Detect which cell encompasses the target text, then output its [x, y] center coordinate. 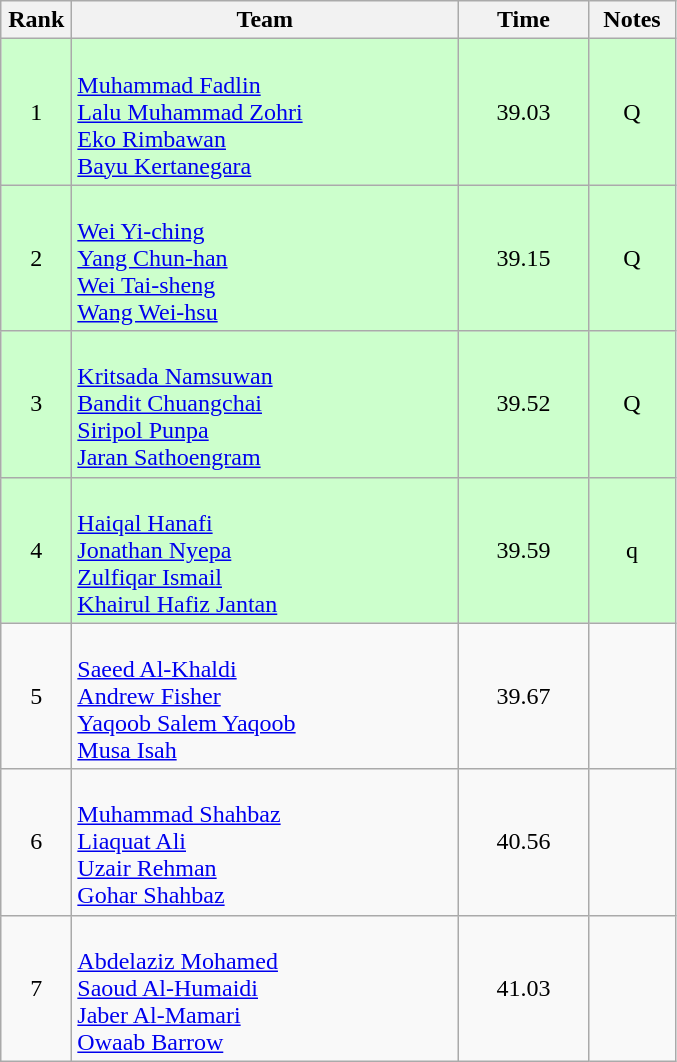
40.56 [524, 842]
Team [265, 20]
7 [36, 988]
41.03 [524, 988]
Notes [632, 20]
Haiqal HanafiJonathan NyepaZulfiqar IsmailKhairul Hafiz Jantan [265, 550]
Rank [36, 20]
1 [36, 112]
2 [36, 258]
39.67 [524, 696]
q [632, 550]
5 [36, 696]
39.59 [524, 550]
3 [36, 404]
Saeed Al-KhaldiAndrew FisherYaqoob Salem YaqoobMusa Isah [265, 696]
39.15 [524, 258]
Time [524, 20]
6 [36, 842]
39.03 [524, 112]
Abdelaziz MohamedSaoud Al-HumaidiJaber Al-MamariOwaab Barrow [265, 988]
Kritsada NamsuwanBandit ChuangchaiSiripol PunpaJaran Sathoengram [265, 404]
Wei Yi-chingYang Chun-hanWei Tai-shengWang Wei-hsu [265, 258]
4 [36, 550]
Muhammad ShahbazLiaquat AliUzair RehmanGohar Shahbaz [265, 842]
39.52 [524, 404]
Muhammad FadlinLalu Muhammad ZohriEko RimbawanBayu Kertanegara [265, 112]
